Capture the cell that displays the provided text and extract its (x, y) central coordinate. 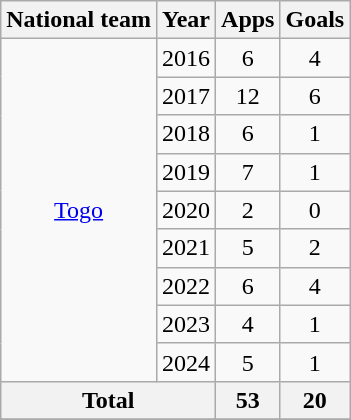
53 (248, 400)
National team (79, 20)
12 (248, 96)
2021 (186, 248)
7 (248, 172)
2023 (186, 324)
Year (186, 20)
Total (108, 400)
2019 (186, 172)
2024 (186, 362)
20 (315, 400)
Apps (248, 20)
2018 (186, 134)
Togo (79, 210)
2020 (186, 210)
2022 (186, 286)
0 (315, 210)
Goals (315, 20)
2017 (186, 96)
2016 (186, 58)
